Return [X, Y] of the center of cell containing provided text 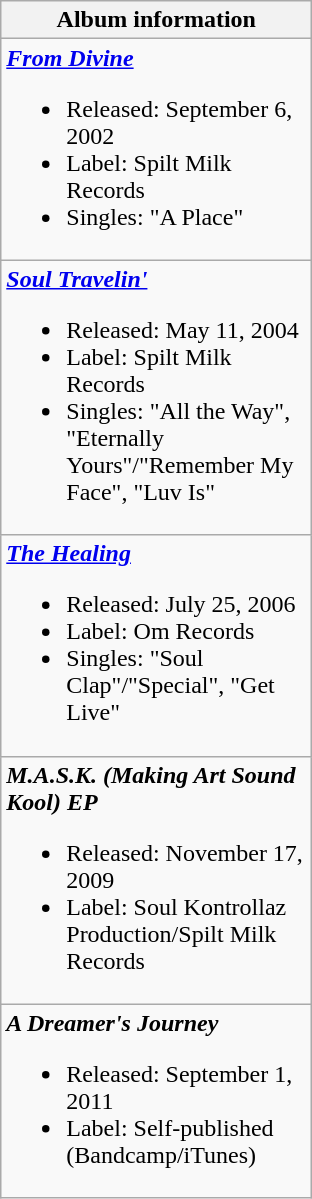
Album information [156, 20]
The HealingReleased: July 25, 2006Label: Om RecordsSingles: "Soul Clap"/"Special", "Get Live" [156, 646]
Soul Travelin'Released: May 11, 2004Label: Spilt Milk RecordsSingles: "All the Way", "Eternally Yours"/"Remember My Face", "Luv Is" [156, 398]
A Dreamer's JourneyReleased: September 1, 2011Label: Self-published (Bandcamp/iTunes) [156, 1101]
From DivineReleased: September 6, 2002Label: Spilt Milk RecordsSingles: "A Place" [156, 150]
M.A.S.K. (Making Art Sound Kool) EPReleased: November 17, 2009Label: Soul Kontrollaz Production/Spilt Milk Records [156, 880]
